For the text-containing cell, return its midpoint in (x, y) coordinate format. 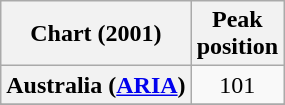
Chart (2001) (96, 34)
101 (237, 85)
Peakposition (237, 34)
Australia (ARIA) (96, 85)
